For the text-containing cell, return its midpoint in (x, y) coordinate format. 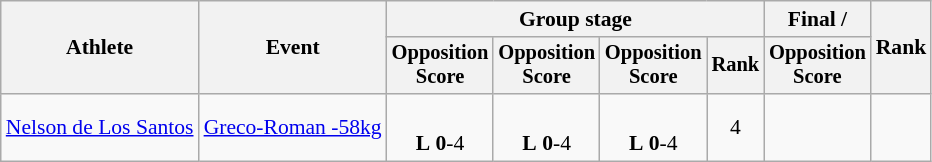
Athlete (100, 48)
Group stage (576, 19)
Event (293, 48)
Nelson de Los Santos (100, 128)
Greco-Roman -58kg (293, 128)
Final / (818, 19)
4 (736, 128)
